For the text-containing cell, return its midpoint in (x, y) coordinate format. 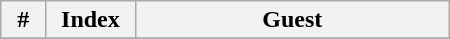
Guest (292, 20)
# (24, 20)
Index (91, 20)
